Scan for the cell matching the given text and deliver its [x, y] coordinate at center. 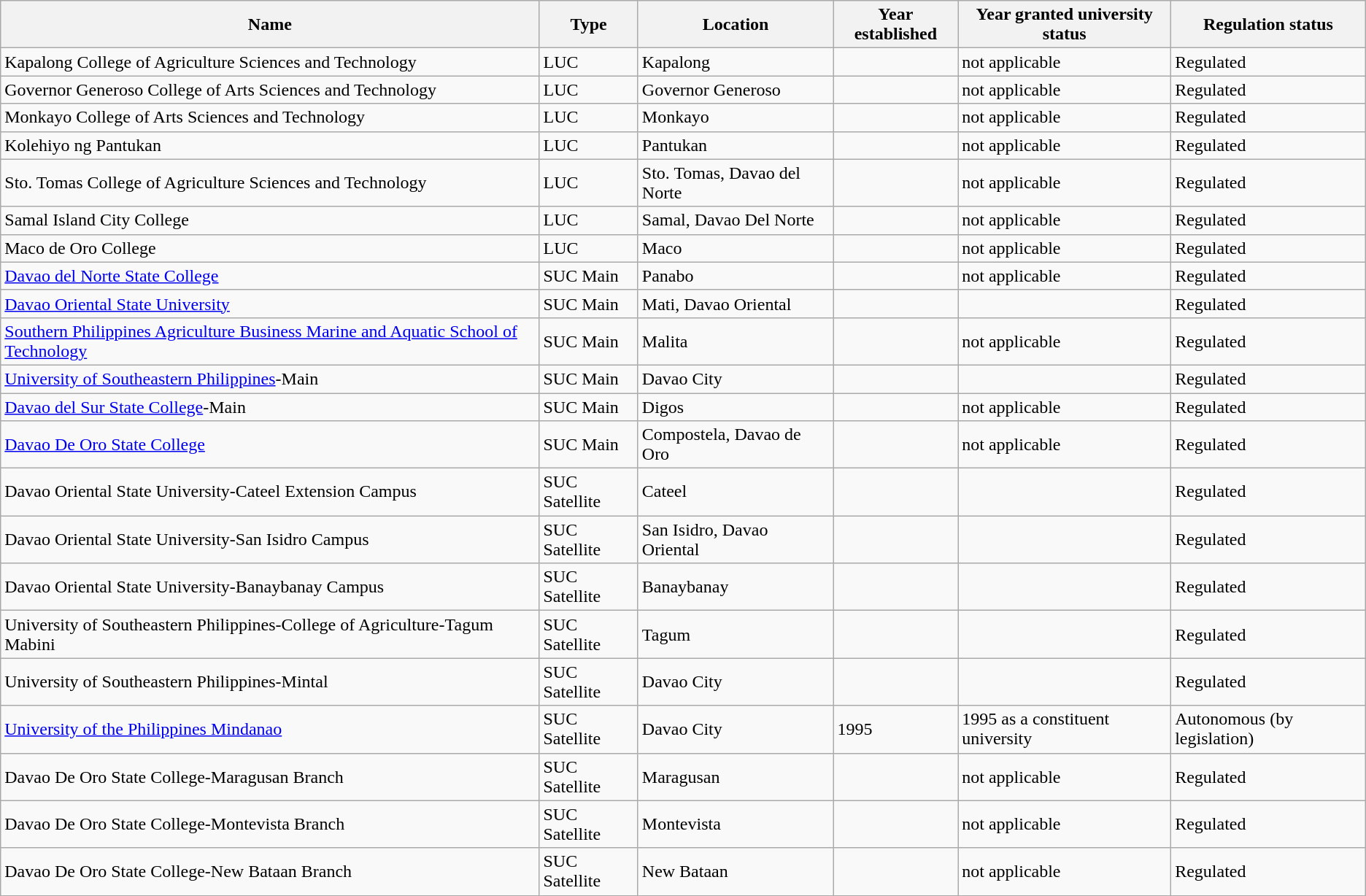
Davao Oriental State University [270, 304]
Year established [896, 25]
Governor Generoso [736, 90]
Maco de Oro College [270, 248]
Kolehiyo ng Pantukan [270, 145]
Panabo [736, 276]
Davao De Oro State College-New Bataan Branch [270, 871]
Davao Oriental State University-San Isidro Campus [270, 540]
Davao De Oro State College-Montevista Branch [270, 824]
Davao De Oro State College [270, 445]
Digos [736, 406]
Samal, Davao Del Norte [736, 220]
Kapalong [736, 62]
Maragusan [736, 776]
University of Southeastern Philippines-Main [270, 379]
University of Southeastern Philippines-Mintal [270, 681]
Autonomous (by legislation) [1268, 730]
Davao Oriental State University-Banaybanay Campus [270, 587]
Davao Oriental State University-Cateel Extension Campus [270, 492]
Pantukan [736, 145]
Location [736, 25]
Montevista [736, 824]
Mati, Davao Oriental [736, 304]
Type [588, 25]
New Bataan [736, 871]
Year granted university status [1065, 25]
University of Southeastern Philippines-College of Agriculture-Tagum Mabini [270, 635]
Monkayo College of Arts Sciences and Technology [270, 117]
University of the Philippines Mindanao [270, 730]
Regulation status [1268, 25]
San Isidro, Davao Oriental [736, 540]
Davao De Oro State College-Maragusan Branch [270, 776]
Compostela, Davao de Oro [736, 445]
Davao del Norte State College [270, 276]
Governor Generoso College of Arts Sciences and Technology [270, 90]
1995 [896, 730]
Sto. Tomas College of Agriculture Sciences and Technology [270, 182]
Davao del Sur State College-Main [270, 406]
Kapalong College of Agriculture Sciences and Technology [270, 62]
Malita [736, 341]
Southern Philippines Agriculture Business Marine and Aquatic School of Technology [270, 341]
Banaybanay [736, 587]
1995 as a constituent university [1065, 730]
Sto. Tomas, Davao del Norte [736, 182]
Samal Island City College [270, 220]
Monkayo [736, 117]
Name [270, 25]
Maco [736, 248]
Cateel [736, 492]
Tagum [736, 635]
